Output the [x, y] coordinate of the center of the cell containing the given text.  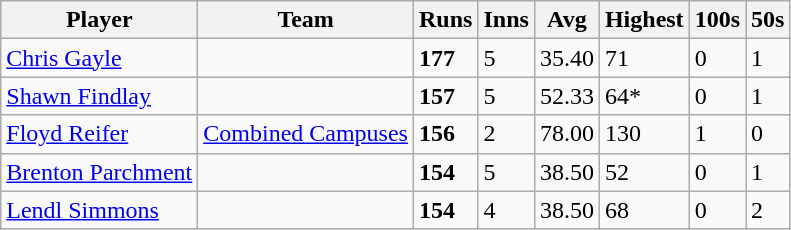
50s [768, 20]
100s [717, 20]
Inns [506, 20]
Floyd Reifer [100, 134]
71 [644, 58]
52.33 [566, 96]
78.00 [566, 134]
Shawn Findlay [100, 96]
Highest [644, 20]
52 [644, 172]
Runs [445, 20]
4 [506, 210]
156 [445, 134]
Team [306, 20]
Chris Gayle [100, 58]
Lendl Simmons [100, 210]
157 [445, 96]
Player [100, 20]
68 [644, 210]
Brenton Parchment [100, 172]
130 [644, 134]
35.40 [566, 58]
Avg [566, 20]
64* [644, 96]
177 [445, 58]
Combined Campuses [306, 134]
